Detect which cell encompasses the target text, then output its (X, Y) center coordinate. 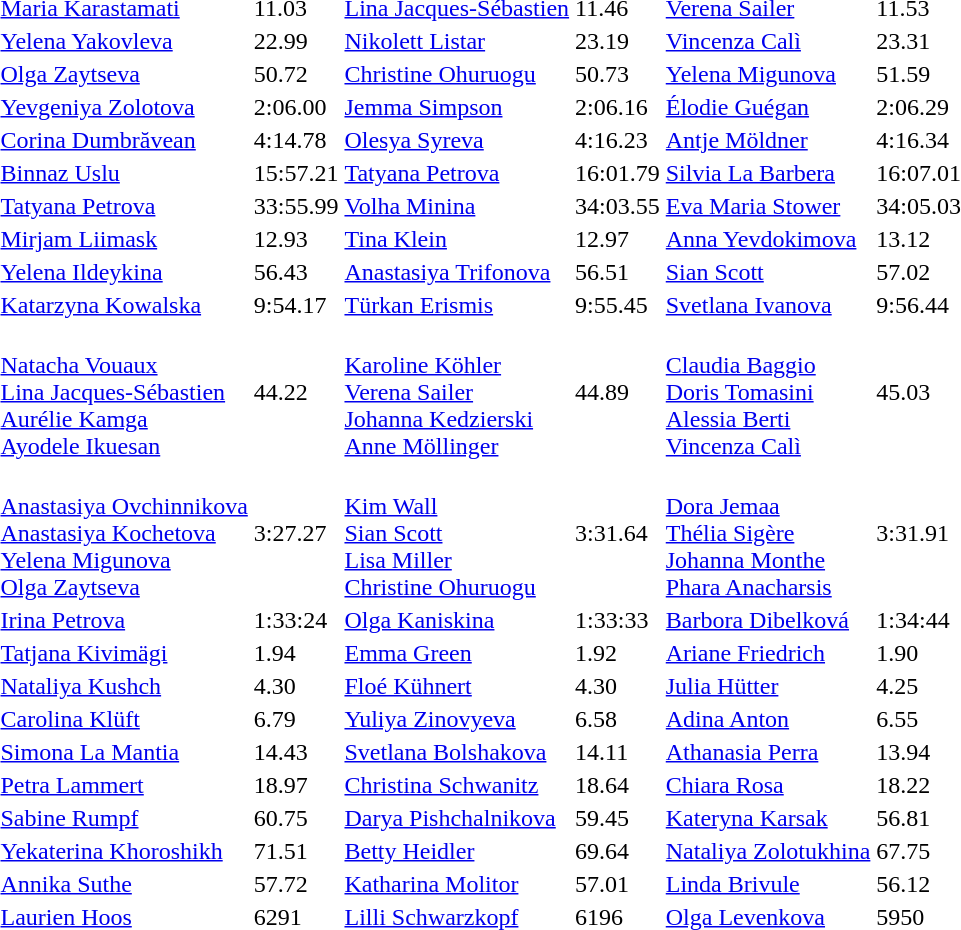
Antje Möldner (768, 140)
6.58 (618, 719)
Olga Kaniskina (457, 620)
12.93 (296, 239)
Karoline KöhlerVerena SailerJohanna Kedzierski Anne Möllinger (457, 392)
Tatyana Petrova (457, 173)
Türkan Erismis (457, 305)
Nataliya Zolotukhina (768, 851)
Christine Ohuruogu (457, 74)
56.51 (618, 272)
14.43 (296, 752)
4:16.23 (618, 140)
1:33:24 (296, 620)
23.19 (618, 41)
3:31.64 (618, 533)
44.22 (296, 392)
Nikolett Listar (457, 41)
69.64 (618, 851)
16:01.79 (618, 173)
Chiara Rosa (768, 785)
15:57.21 (296, 173)
18.64 (618, 785)
1.94 (296, 653)
71.51 (296, 851)
Kateryna Karsak (768, 818)
Katharina Molitor (457, 884)
Élodie Guégan (768, 107)
Christina Schwanitz (457, 785)
Adina Anton (768, 719)
Darya Pishchalnikova (457, 818)
Betty Heidler (457, 851)
59.45 (618, 818)
50.73 (618, 74)
57.01 (618, 884)
Eva Maria Stower (768, 206)
9:54.17 (296, 305)
Ariane Friedrich (768, 653)
Athanasia Perra (768, 752)
44.89 (618, 392)
2:06.00 (296, 107)
Julia Hütter (768, 686)
Floé Kühnert (457, 686)
2:06.16 (618, 107)
18.97 (296, 785)
60.75 (296, 818)
Barbora Dibelková (768, 620)
1.92 (618, 653)
Olesya Syreva (457, 140)
Vincenza Calì (768, 41)
1:33:33 (618, 620)
3:27.27 (296, 533)
56.43 (296, 272)
34:03.55 (618, 206)
Kim WallSian ScottLisa MillerChristine Ohuruogu (457, 533)
Yuliya Zinovyeva (457, 719)
22.99 (296, 41)
Claudia BaggioDoris TomasiniAlessia BertiVincenza Calì (768, 392)
4:14.78 (296, 140)
14.11 (618, 752)
Anastasiya Trifonova (457, 272)
Svetlana Bolshakova (457, 752)
Sian Scott (768, 272)
Emma Green (457, 653)
Silvia La Barbera (768, 173)
Tina Klein (457, 239)
Anna Yevdokimova (768, 239)
33:55.99 (296, 206)
6.79 (296, 719)
Svetlana Ivanova (768, 305)
50.72 (296, 74)
Yelena Migunova (768, 74)
Dora JemaaThélia SigèreJohanna MonthePhara Anacharsis (768, 533)
Jemma Simpson (457, 107)
9:55.45 (618, 305)
57.72 (296, 884)
Volha Minina (457, 206)
Linda Brivule (768, 884)
12.97 (618, 239)
